Capture the cell that displays the provided text and extract its (X, Y) central coordinate. 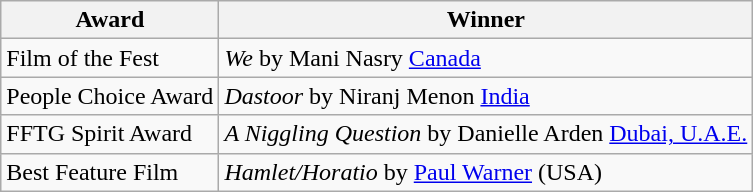
Dastoor by Niranj Menon India (486, 96)
A Niggling Question by Danielle Arden Dubai, U.A.E. (486, 134)
Award (110, 20)
FFTG Spirit Award (110, 134)
We by Mani Nasry Canada (486, 58)
People Choice Award (110, 96)
Best Feature Film (110, 172)
Hamlet/Horatio by Paul Warner (USA) (486, 172)
Winner (486, 20)
Film of the Fest (110, 58)
